Pinpoint the cell where the given text exists, returning its [x, y] midpoint coordinate. 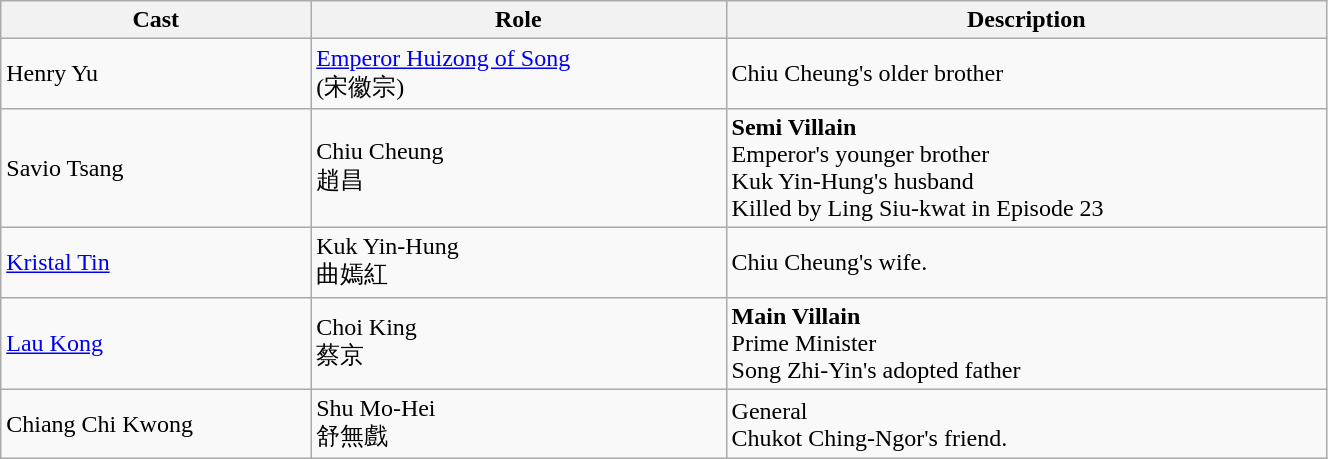
Savio Tsang [156, 168]
Lau Kong [156, 343]
Role [518, 20]
GeneralChukot Ching-Ngor's friend. [1026, 424]
Kristal Tin [156, 262]
Main Villain Prime Minister Song Zhi-Yin's adopted father [1026, 343]
Shu Mo-Hei舒無戲 [518, 424]
Emperor Huizong of Song(宋徽宗) [518, 74]
Kuk Yin-Hung曲嫣紅 [518, 262]
Henry Yu [156, 74]
Choi King蔡京 [518, 343]
Semi Villain Emperor's younger brotherKuk Yin-Hung's husbandKilled by Ling Siu-kwat in Episode 23 [1026, 168]
Cast [156, 20]
Chiu Cheung's older brother [1026, 74]
Chiang Chi Kwong [156, 424]
Chiu Cheung趙昌 [518, 168]
Description [1026, 20]
Chiu Cheung's wife. [1026, 262]
